Scan for the cell matching the given text and deliver its (X, Y) coordinate at center. 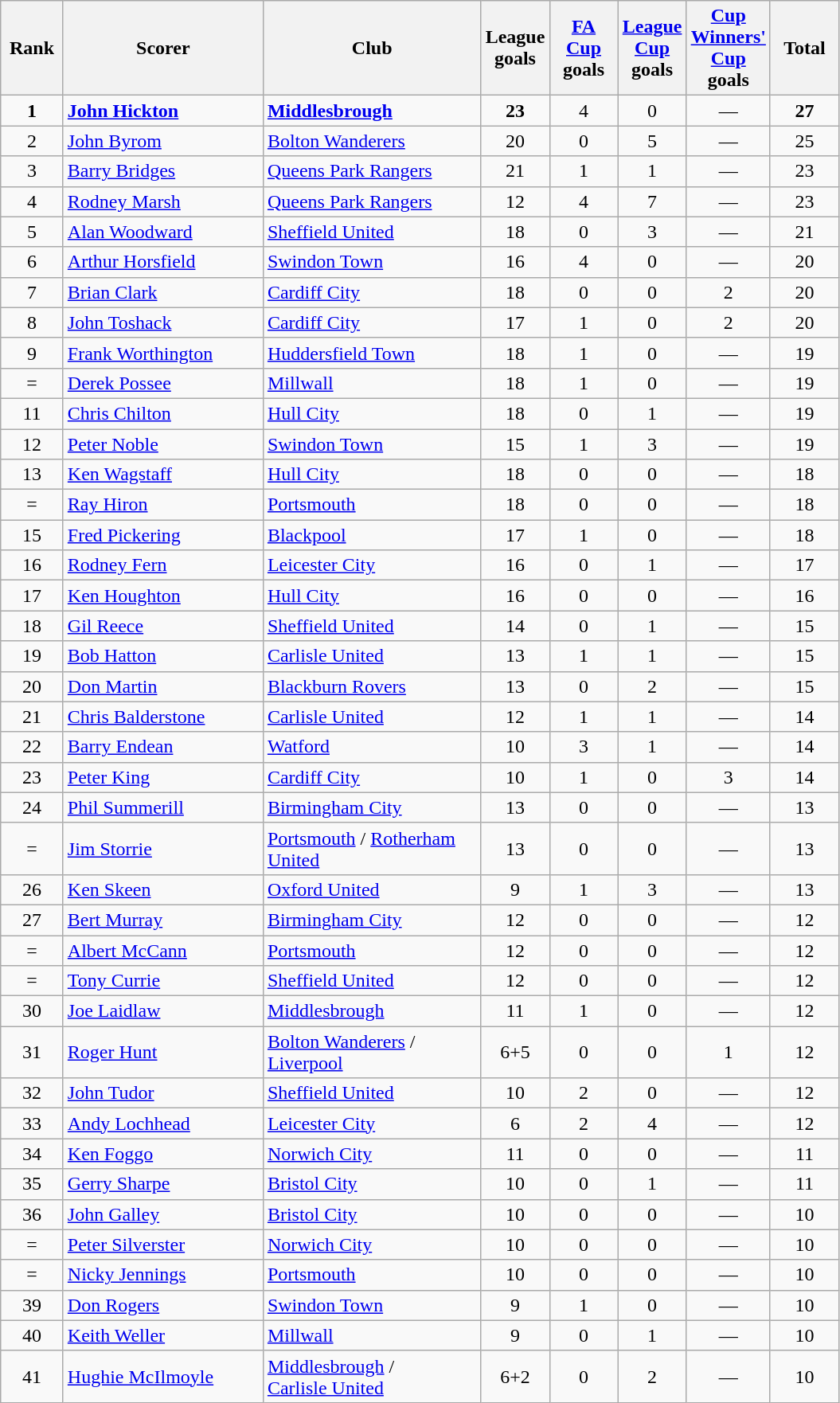
Chris Chilton (162, 413)
Rank (32, 48)
41 (32, 1376)
Bert Murray (162, 920)
Barry Bridges (162, 171)
Huddersfield Town (372, 353)
Club (372, 48)
Chris Balderstone (162, 717)
League Cup goals (652, 48)
35 (32, 1184)
League goals (515, 48)
Peter Silverster (162, 1245)
Blackpool (372, 535)
Bolton Wanderers /Liverpool (372, 1053)
34 (32, 1154)
30 (32, 1011)
John Byrom (162, 141)
33 (32, 1124)
FA Cup goals (584, 48)
6+5 (515, 1053)
John Toshack (162, 322)
Gerry Sharpe (162, 1184)
39 (32, 1305)
31 (32, 1053)
Don Rogers (162, 1305)
Bob Hatton (162, 656)
Ken Wagstaff (162, 475)
Don Martin (162, 686)
6+2 (515, 1376)
Nicky Jennings (162, 1275)
John Galley (162, 1214)
Gil Reece (162, 626)
Blackburn Rovers (372, 686)
Ken Foggo (162, 1154)
25 (804, 141)
Peter King (162, 777)
Portsmouth / Rotherham United (372, 849)
40 (32, 1335)
Cup Winners' Cup goals (728, 48)
Scorer (162, 48)
Hughie McIlmoyle (162, 1376)
John Hickton (162, 111)
Arthur Horsfield (162, 262)
Ken Skeen (162, 889)
32 (32, 1093)
Derek Possee (162, 383)
Andy Lochhead (162, 1124)
Alan Woodward (162, 232)
Tony Currie (162, 981)
Jim Storrie (162, 849)
Middlesbrough /Carlisle United (372, 1376)
Peter Noble (162, 444)
Albert McCann (162, 950)
Keith Weller (162, 1335)
Watford (372, 747)
Bolton Wanderers (372, 141)
Brian Clark (162, 292)
Total (804, 48)
Ray Hiron (162, 505)
John Tudor (162, 1093)
36 (32, 1214)
Fred Pickering (162, 535)
24 (32, 807)
Joe Laidlaw (162, 1011)
Phil Summerill (162, 807)
Rodney Marsh (162, 201)
Ken Houghton (162, 596)
Oxford United (372, 889)
Barry Endean (162, 747)
26 (32, 889)
Frank Worthington (162, 353)
Roger Hunt (162, 1053)
Rodney Fern (162, 565)
8 (32, 322)
22 (32, 747)
